Find where the given text appears and provide that cell's center as [x, y] coordinate. 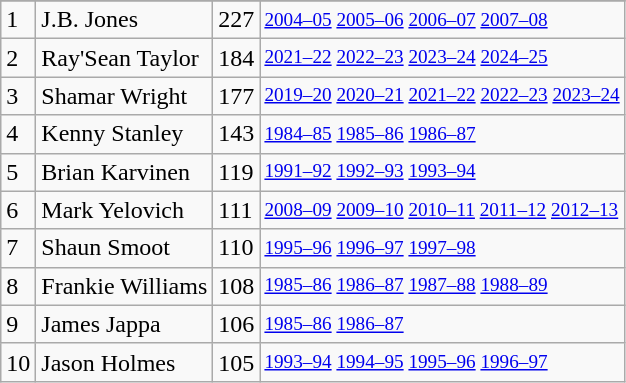
4 [18, 134]
2004–05 2005–06 2006–07 2007–08 [442, 20]
1995–96 1996–97 1997–98 [442, 248]
184 [236, 58]
119 [236, 172]
1985–86 1986–87 [442, 324]
1991–92 1992–93 1993–94 [442, 172]
1 [18, 20]
110 [236, 248]
111 [236, 210]
6 [18, 210]
108 [236, 286]
2021–22 2022–23 2023–24 2024–25 [442, 58]
Frankie Williams [124, 286]
Kenny Stanley [124, 134]
1985–86 1986–87 1987–88 1988–89 [442, 286]
9 [18, 324]
Shaun Smoot [124, 248]
Shamar Wright [124, 96]
Ray'Sean Taylor [124, 58]
10 [18, 362]
3 [18, 96]
2 [18, 58]
2019–20 2020–21 2021–22 2022–23 2023–24 [442, 96]
5 [18, 172]
143 [236, 134]
2008–09 2009–10 2010–11 2011–12 2012–13 [442, 210]
1984–85 1985–86 1986–87 [442, 134]
8 [18, 286]
7 [18, 248]
106 [236, 324]
Mark Yelovich [124, 210]
177 [236, 96]
1993–94 1994–95 1995–96 1996–97 [442, 362]
J.B. Jones [124, 20]
227 [236, 20]
Jason Holmes [124, 362]
Brian Karvinen [124, 172]
105 [236, 362]
James Jappa [124, 324]
